Return [X, Y] of the center of cell containing provided text 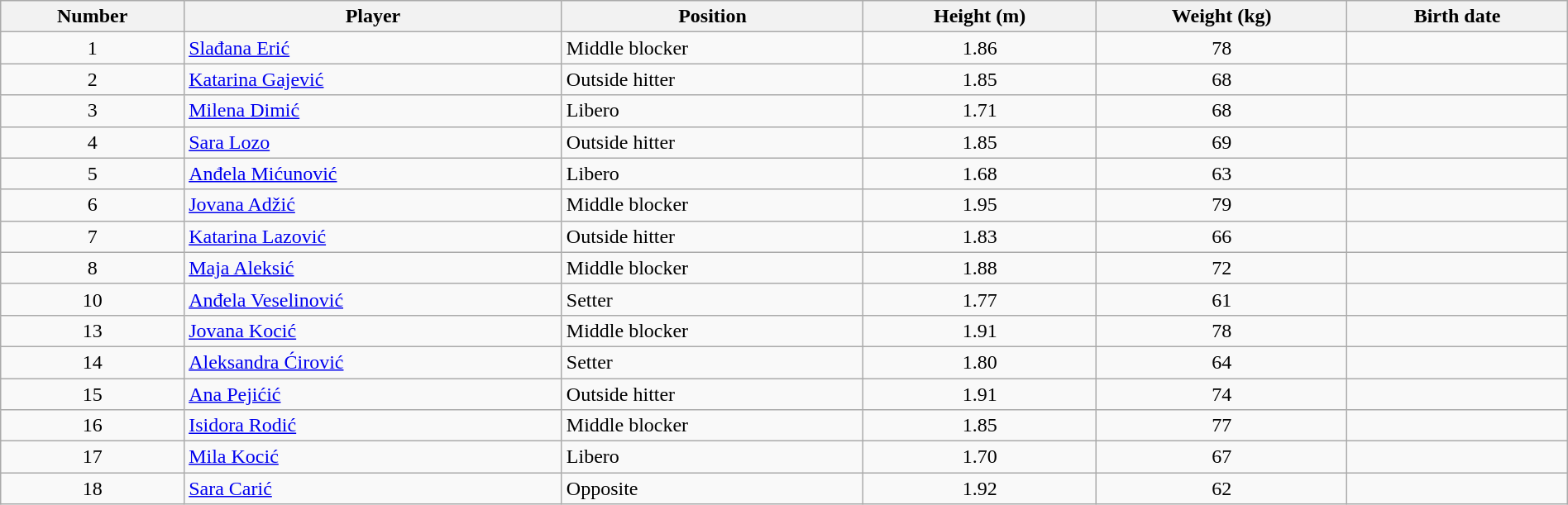
4 [93, 142]
1.88 [980, 268]
62 [1222, 488]
13 [93, 331]
Katarina Gajević [374, 79]
5 [93, 174]
66 [1222, 236]
Player [374, 17]
Mila Kocić [374, 457]
Anđela Veselinović [374, 299]
Milena Dimić [374, 111]
61 [1222, 299]
1 [93, 48]
79 [1222, 205]
1.77 [980, 299]
Maja Aleksić [374, 268]
Katarina Lazović [374, 236]
10 [93, 299]
8 [93, 268]
Number [93, 17]
Weight (kg) [1222, 17]
1.80 [980, 362]
63 [1222, 174]
6 [93, 205]
69 [1222, 142]
Sara Lozo [374, 142]
14 [93, 362]
1.83 [980, 236]
Jovana Adžić [374, 205]
Ana Pejićić [374, 394]
1.70 [980, 457]
77 [1222, 426]
1.68 [980, 174]
Opposite [713, 488]
15 [93, 394]
18 [93, 488]
Height (m) [980, 17]
67 [1222, 457]
72 [1222, 268]
17 [93, 457]
Slađana Erić [374, 48]
Sara Carić [374, 488]
Aleksandra Ćirović [374, 362]
64 [1222, 362]
Anđela Mićunović [374, 174]
2 [93, 79]
1.71 [980, 111]
1.95 [980, 205]
7 [93, 236]
Birth date [1457, 17]
16 [93, 426]
3 [93, 111]
Position [713, 17]
1.86 [980, 48]
1.92 [980, 488]
Jovana Kocić [374, 331]
74 [1222, 394]
Isidora Rodić [374, 426]
